Return the [x, y] coordinate for the center point of the cell that contains the specified text.  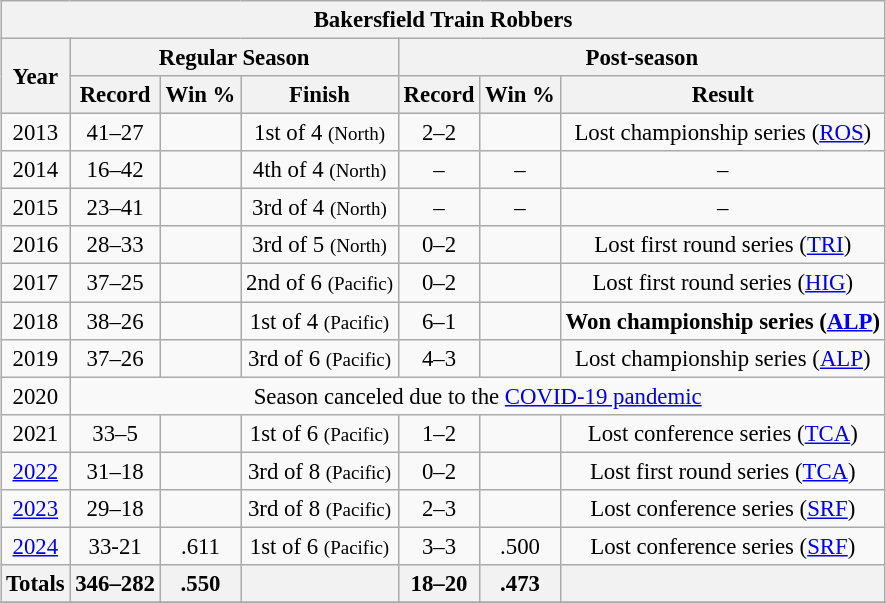
1st of 4 (North) [320, 133]
31–18 [115, 471]
16–42 [115, 170]
Bakersfield Train Robbers [444, 20]
29–18 [115, 509]
33–5 [115, 433]
Lost first round series (TCA) [722, 471]
2024 [36, 546]
3rd of 4 (North) [320, 208]
Regular Season [234, 58]
2017 [36, 283]
2023 [36, 509]
Season canceled due to the COVID-19 pandemic [478, 396]
.500 [520, 546]
1–2 [438, 433]
3rd of 5 (North) [320, 245]
4–3 [438, 358]
Lost championship series (ALP) [722, 358]
Totals [36, 584]
23–41 [115, 208]
2–2 [438, 133]
Lost conference series (TCA) [722, 433]
.611 [200, 546]
2013 [36, 133]
.550 [200, 584]
.473 [520, 584]
2016 [36, 245]
2020 [36, 396]
18–20 [438, 584]
1st of 4 (Pacific) [320, 321]
Lost first round series (HIG) [722, 283]
Lost championship series (ROS) [722, 133]
346–282 [115, 584]
Lost first round series (TRI) [722, 245]
2022 [36, 471]
4th of 4 (North) [320, 170]
28–33 [115, 245]
3–3 [438, 546]
2015 [36, 208]
Won championship series (ALP) [722, 321]
2018 [36, 321]
Post-season [642, 58]
3rd of 6 (Pacific) [320, 358]
37–25 [115, 283]
Year [36, 76]
Finish [320, 95]
41–27 [115, 133]
2014 [36, 170]
2019 [36, 358]
2–3 [438, 509]
37–26 [115, 358]
6–1 [438, 321]
2021 [36, 433]
2nd of 6 (Pacific) [320, 283]
38–26 [115, 321]
Result [722, 95]
33-21 [115, 546]
